For the text-containing cell, return its midpoint in [X, Y] coordinate format. 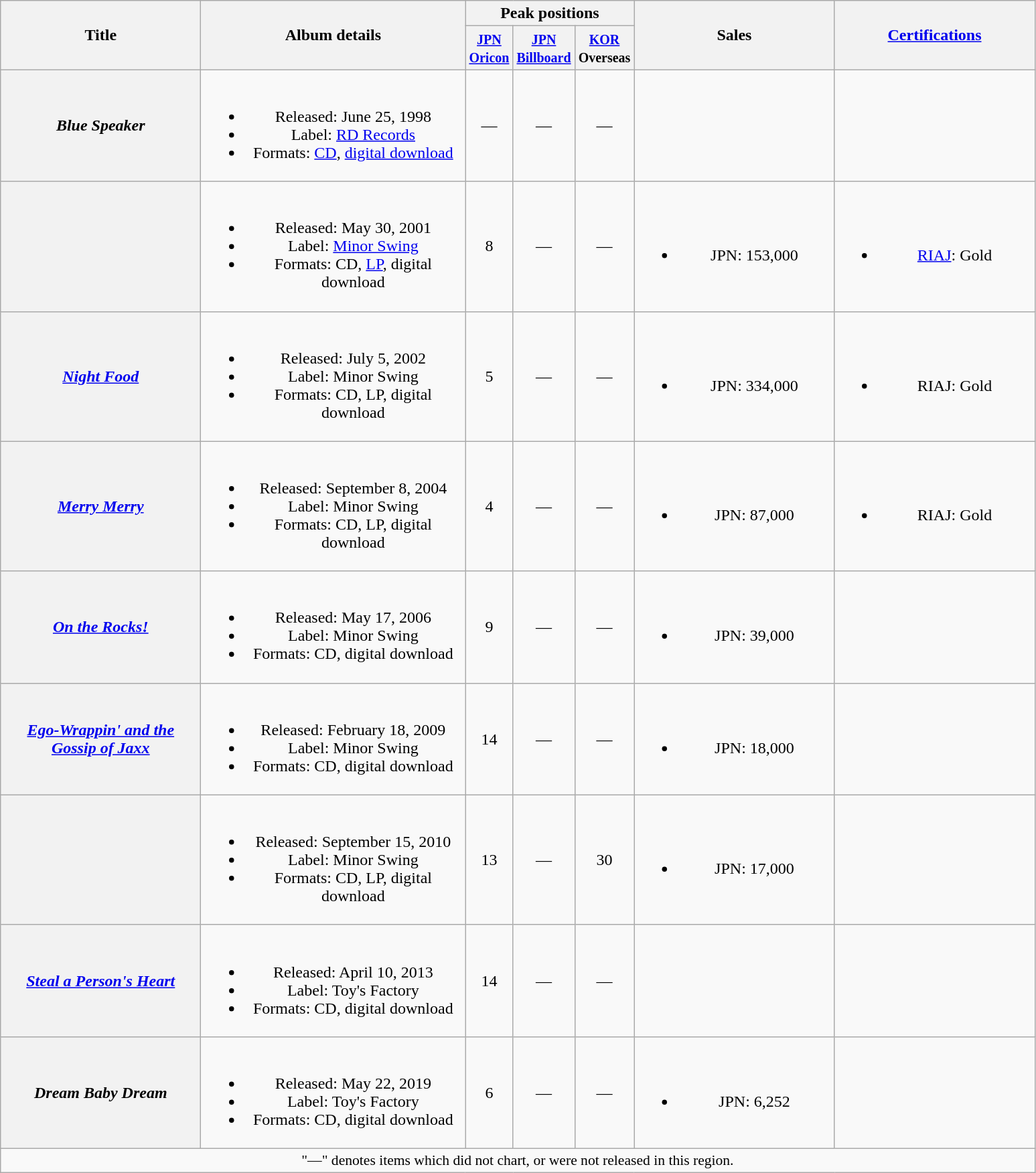
Album details [334, 35]
6 [489, 1093]
9 [489, 627]
JPN: 334,000 [734, 376]
JPN: 6,252 [734, 1093]
Dream Baby Dream [100, 1093]
Night Food [100, 376]
Sales [734, 35]
JPNOricon [489, 48]
Steal a Person's Heart [100, 980]
Released: September 15, 2010Label: Minor SwingFormats: CD, LP, digital download [334, 860]
Peak positions [550, 13]
JPN: 18,000 [734, 739]
Released: September 8, 2004Label: Minor SwingFormats: CD, LP, digital download [334, 506]
4 [489, 506]
Merry Merry [100, 506]
Certifications [935, 35]
JPN: 17,000 [734, 860]
Released: April 10, 2013Label: Toy's FactoryFormats: CD, digital download [334, 980]
"—" denotes items which did not chart, or were not released in this region. [518, 1160]
30 [604, 860]
Released: May 17, 2006Label: Minor SwingFormats: CD, digital download [334, 627]
Released: June 25, 1998Label: RD RecordsFormats: CD, digital download [334, 126]
Blue Speaker [100, 126]
13 [489, 860]
Released: May 30, 2001Label: Minor SwingFormats: CD, LP, digital download [334, 246]
JPN: 153,000 [734, 246]
JPN: 87,000 [734, 506]
JPNBillboard [544, 48]
JPN: 39,000 [734, 627]
On the Rocks! [100, 627]
Released: May 22, 2019Label: Toy's FactoryFormats: CD, digital download [334, 1093]
5 [489, 376]
Released: February 18, 2009Label: Minor SwingFormats: CD, digital download [334, 739]
KOROverseas [604, 48]
Title [100, 35]
8 [489, 246]
Released: July 5, 2002Label: Minor SwingFormats: CD, LP, digital download [334, 376]
Ego-Wrappin' and the Gossip of Jaxx [100, 739]
